Extract the (X, Y) coordinate from the center of the cell holding the provided text.  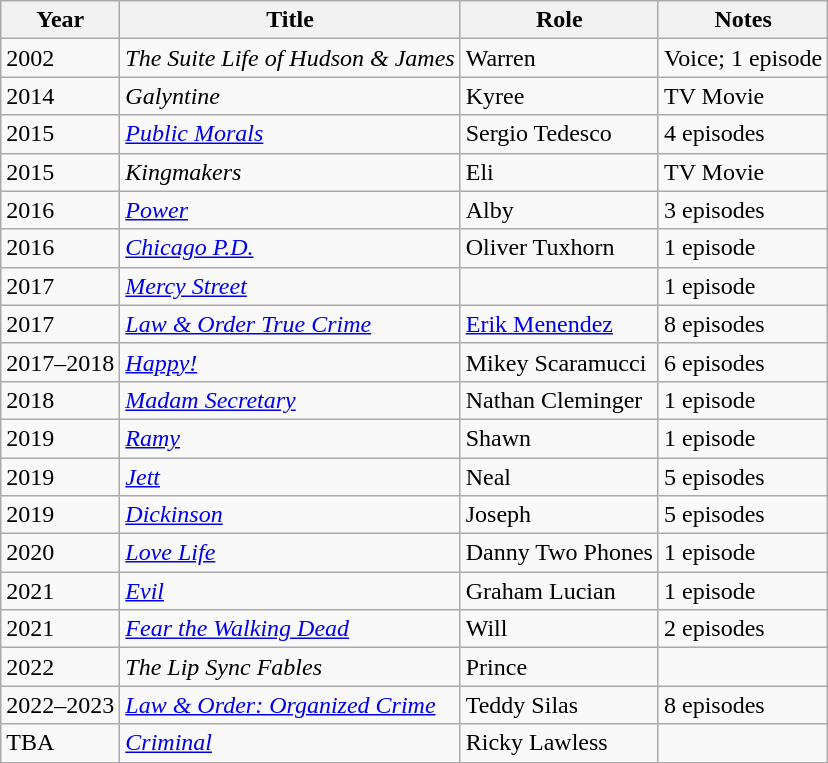
Title (290, 20)
Law & Order True Crime (290, 324)
Mikey Scaramucci (559, 362)
The Suite Life of Hudson & James (290, 58)
Warren (559, 58)
Love Life (290, 553)
4 episodes (742, 134)
Graham Lucian (559, 591)
Power (290, 210)
Prince (559, 667)
Role (559, 20)
TBA (60, 743)
2022 (60, 667)
Law & Order: Organized Crime (290, 705)
2017–2018 (60, 362)
Erik Menendez (559, 324)
Happy! (290, 362)
Year (60, 20)
Dickinson (290, 515)
2014 (60, 96)
Alby (559, 210)
6 episodes (742, 362)
Nathan Cleminger (559, 400)
Kyree (559, 96)
Galyntine (290, 96)
3 episodes (742, 210)
Will (559, 629)
2018 (60, 400)
Eli (559, 172)
Chicago P.D. (290, 248)
Ramy (290, 438)
Ricky Lawless (559, 743)
Public Morals (290, 134)
Fear the Walking Dead (290, 629)
Joseph (559, 515)
Jett (290, 477)
Oliver Tuxhorn (559, 248)
Madam Secretary (290, 400)
Shawn (559, 438)
Kingmakers (290, 172)
The Lip Sync Fables (290, 667)
Voice; 1 episode (742, 58)
Criminal (290, 743)
Sergio Tedesco (559, 134)
Mercy Street (290, 286)
Evil (290, 591)
Notes (742, 20)
2020 (60, 553)
2002 (60, 58)
2 episodes (742, 629)
Neal (559, 477)
Danny Two Phones (559, 553)
Teddy Silas (559, 705)
2022–2023 (60, 705)
